Detect which cell encompasses the target text, then output its [X, Y] center coordinate. 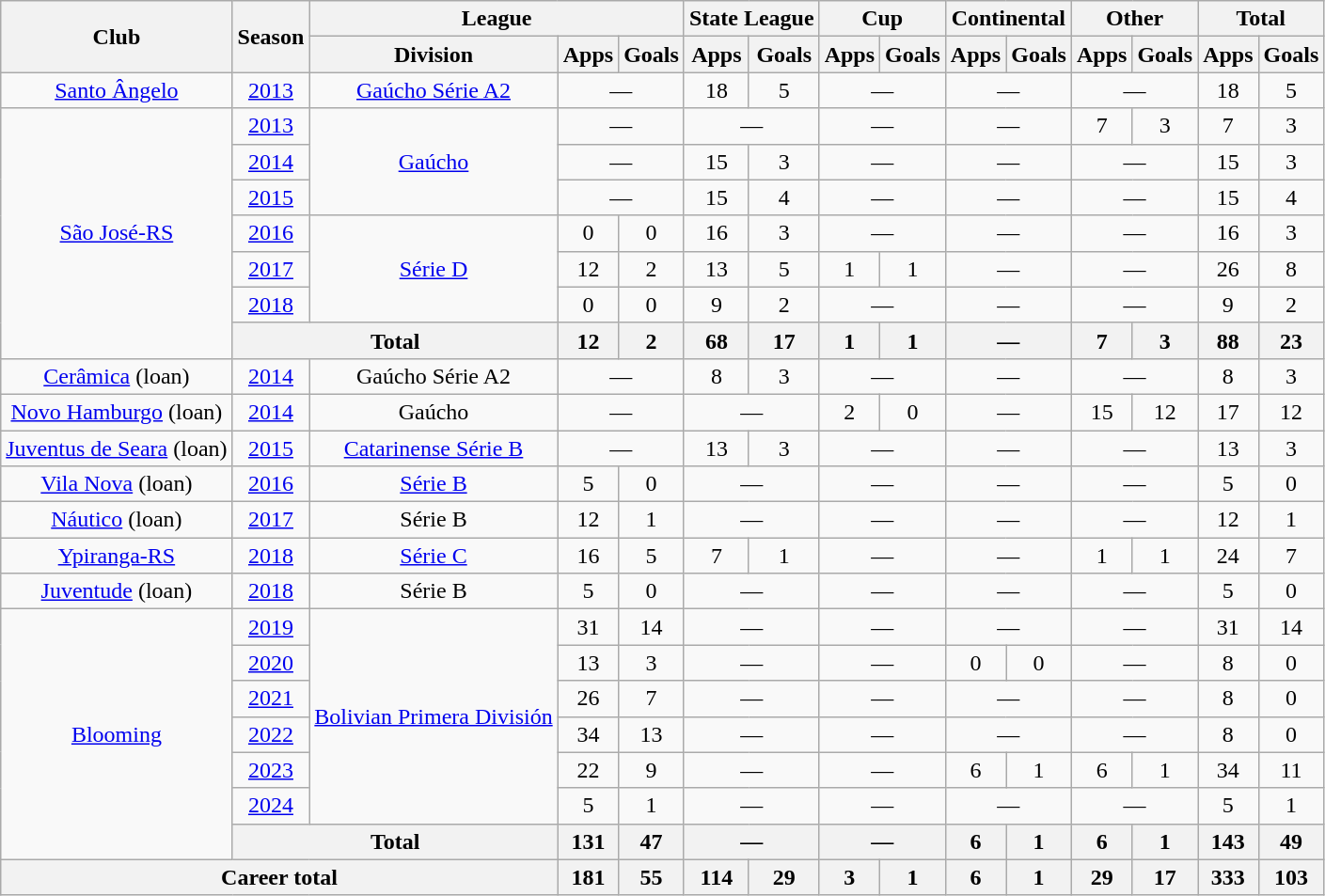
Cup [882, 19]
24 [1228, 556]
Santo Ângelo [117, 90]
Náutico (loan) [117, 520]
11 [1291, 770]
Juventus de Seara (loan) [117, 448]
2020 [271, 663]
Vila Nova (loan) [117, 484]
Juventude (loan) [117, 591]
68 [717, 340]
2021 [271, 699]
Bolivian Primera División [434, 716]
Club [117, 37]
Other [1134, 19]
State League [751, 19]
Division [434, 55]
Catarinense Série B [434, 448]
Série D [434, 269]
Blooming [117, 734]
333 [1228, 877]
143 [1228, 841]
2023 [271, 770]
Career total [279, 877]
181 [588, 877]
2024 [271, 806]
Continental [1008, 19]
49 [1291, 841]
Cerâmica (loan) [117, 376]
23 [1291, 340]
131 [588, 841]
2019 [271, 627]
Season [271, 37]
22 [588, 770]
47 [652, 841]
114 [717, 877]
2022 [271, 734]
55 [652, 877]
88 [1228, 340]
103 [1291, 877]
Ypiranga-RS [117, 556]
League [497, 19]
São José-RS [117, 233]
Série C [434, 556]
Novo Hamburgo (loan) [117, 412]
